From the cell containing the given text, extract its center point as (X, Y) coordinate. 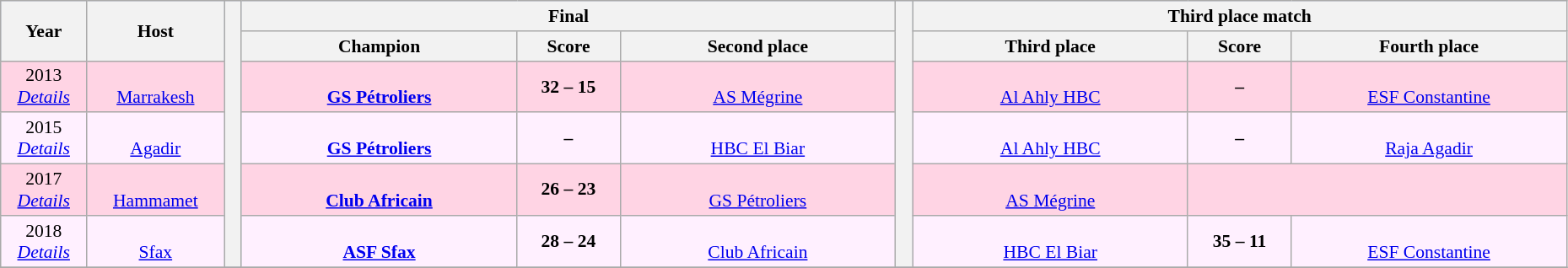
2017Details (44, 190)
Hammamet (155, 190)
Fourth place (1429, 46)
Agadir (155, 138)
2018Details (44, 241)
Raja Agadir (1429, 138)
2013Details (44, 86)
ASF Sfax (379, 241)
Host (155, 30)
26 – 23 (568, 190)
Champion (379, 46)
2015Details (44, 138)
35 – 11 (1239, 241)
Sfax (155, 241)
28 – 24 (568, 241)
Second place (757, 46)
Final (568, 16)
Third place match (1240, 16)
Third place (1050, 46)
Year (44, 30)
32 – 15 (568, 86)
Marrakesh (155, 86)
